Capture the cell that displays the provided text and extract its (x, y) central coordinate. 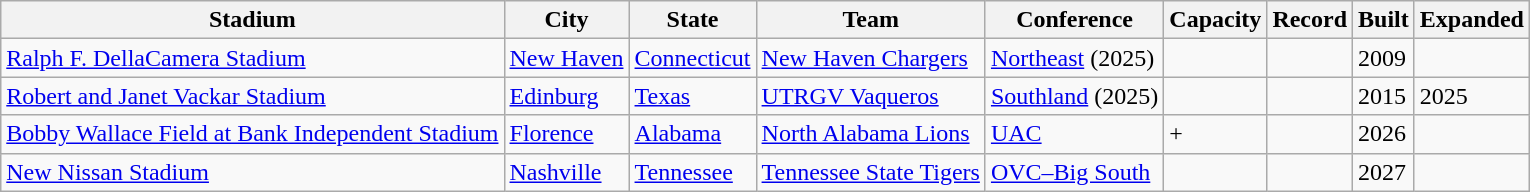
Florence (566, 134)
UAC (1074, 134)
New Nissan Stadium (252, 172)
Robert and Janet Vackar Stadium (252, 96)
Capacity (1216, 20)
New Haven (566, 58)
New Haven Chargers (870, 58)
Tennessee State Tigers (870, 172)
2015 (1384, 96)
Conference (1074, 20)
Team (870, 20)
City (566, 20)
Northeast (2025) (1074, 58)
Ralph F. DellaCamera Stadium (252, 58)
State (692, 20)
Connecticut (692, 58)
UTRGV Vaqueros (870, 96)
2027 (1384, 172)
2025 (1472, 96)
Nashville (566, 172)
2026 (1384, 134)
Alabama (692, 134)
Expanded (1472, 20)
OVC–Big South (1074, 172)
Edinburg (566, 96)
Built (1384, 20)
Texas (692, 96)
2009 (1384, 58)
North Alabama Lions (870, 134)
Tennessee (692, 172)
+ (1216, 134)
Southland (2025) (1074, 96)
Record (1310, 20)
Stadium (252, 20)
Bobby Wallace Field at Bank Independent Stadium (252, 134)
